Return (x, y) of the center of cell containing provided text 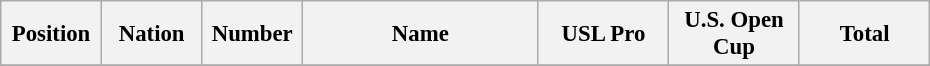
Nation (152, 34)
Number (252, 34)
Name (421, 34)
U.S. Open Cup (734, 34)
Total (864, 34)
USL Pro (604, 34)
Position (52, 34)
